Capture the cell that displays the provided text and extract its (x, y) central coordinate. 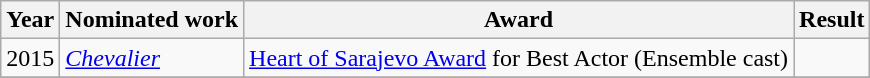
Award (519, 20)
Chevalier (152, 58)
Heart of Sarajevo Award for Best Actor (Ensemble cast) (519, 58)
Year (30, 20)
Nominated work (152, 20)
2015 (30, 58)
Result (832, 20)
